Output the (x, y) coordinate of the center of the cell containing the given text.  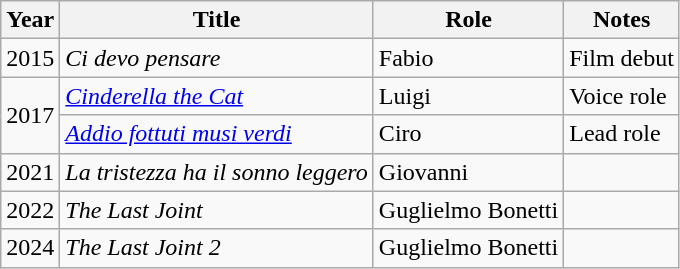
2021 (30, 172)
2022 (30, 210)
Luigi (468, 96)
Notes (622, 20)
The Last Joint (217, 210)
Lead role (622, 134)
Fabio (468, 58)
Role (468, 20)
Voice role (622, 96)
2017 (30, 115)
2024 (30, 248)
Ci devo pensare (217, 58)
Addio fottuti musi verdi (217, 134)
Title (217, 20)
2015 (30, 58)
Cinderella the Cat (217, 96)
Film debut (622, 58)
La tristezza ha il sonno leggero (217, 172)
Giovanni (468, 172)
Ciro (468, 134)
Year (30, 20)
The Last Joint 2 (217, 248)
